Locate the cell with the specified text and output its [X, Y] center coordinate. 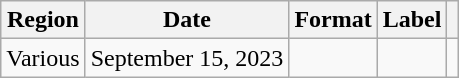
Format [333, 20]
Various [43, 58]
September 15, 2023 [187, 58]
Label [412, 20]
Region [43, 20]
Date [187, 20]
